Locate the cell with the specified text and output its (x, y) center coordinate. 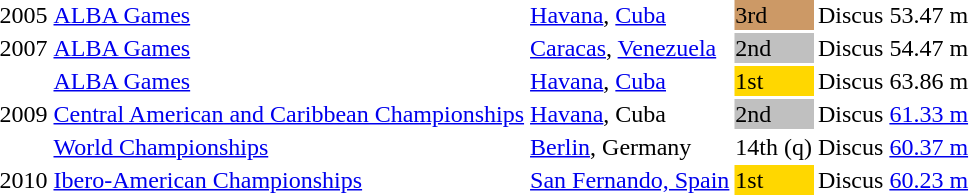
14th (q) (774, 147)
Ibero-American Championships (289, 180)
Caracas, Venezuela (630, 48)
Berlin, Germany (630, 147)
World Championships (289, 147)
Central American and Caribbean Championships (289, 114)
3rd (774, 15)
San Fernando, Spain (630, 180)
